Scan for the cell matching the given text and deliver its (X, Y) coordinate at center. 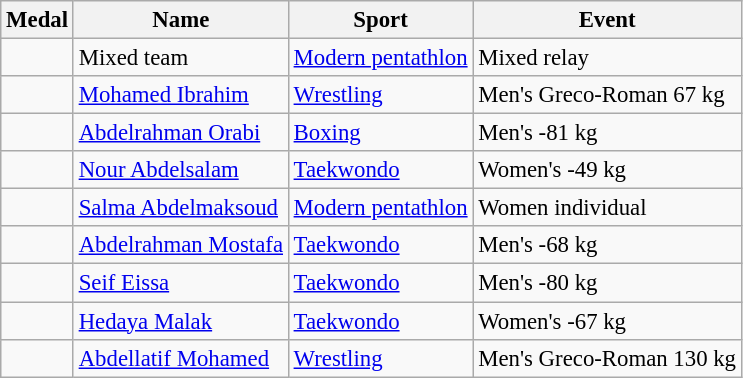
Mohamed Ibrahim (180, 95)
Sport (380, 20)
Salma Abdelmaksoud (180, 208)
Women's -49 kg (607, 170)
Mixed team (180, 58)
Men's Greco-Roman 130 kg (607, 358)
Seif Eissa (180, 283)
Men's -68 kg (607, 245)
Women's -67 kg (607, 321)
Men's Greco-Roman 67 kg (607, 95)
Abdelrahman Orabi (180, 133)
Women individual (607, 208)
Boxing (380, 133)
Abdelrahman Mostafa (180, 245)
Abdellatif Mohamed (180, 358)
Hedaya Malak (180, 321)
Event (607, 20)
Men's -81 kg (607, 133)
Men's -80 kg (607, 283)
Medal (38, 20)
Nour Abdelsalam (180, 170)
Mixed relay (607, 58)
Name (180, 20)
